Extract the (x, y) coordinate from the center of the cell holding the provided text.  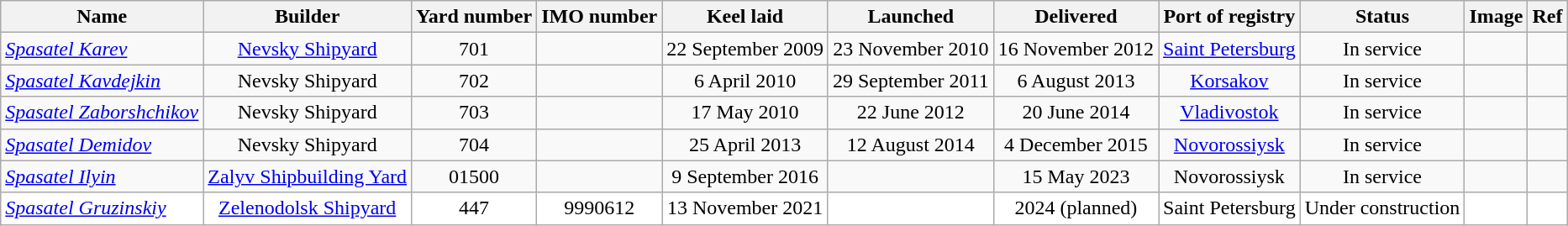
2024 (planned) (1076, 208)
Launched (911, 17)
29 September 2011 (911, 81)
16 November 2012 (1076, 49)
13 November 2021 (745, 208)
Ref (1548, 17)
Vladivostok (1230, 113)
Spasatel Ilyin (103, 176)
20 June 2014 (1076, 113)
15 May 2023 (1076, 176)
703 (474, 113)
Builder (308, 17)
Korsakov (1230, 81)
Spasatel Kavdejkin (103, 81)
Keel laid (745, 17)
6 April 2010 (745, 81)
Yard number (474, 17)
Zelenodolsk Shipyard (308, 208)
Under construction (1382, 208)
702 (474, 81)
Spasatel Karev (103, 49)
23 November 2010 (911, 49)
447 (474, 208)
22 September 2009 (745, 49)
Port of registry (1230, 17)
6 August 2013 (1076, 81)
01500 (474, 176)
Delivered (1076, 17)
Zalyv Shipbuilding Yard (308, 176)
9990612 (600, 208)
9 September 2016 (745, 176)
4 December 2015 (1076, 145)
25 April 2013 (745, 145)
Name (103, 17)
17 May 2010 (745, 113)
22 June 2012 (911, 113)
701 (474, 49)
Status (1382, 17)
Spasatel Zaborshchikov (103, 113)
704 (474, 145)
Spasatel Demidov (103, 145)
Spasatel Gruzinskiy (103, 208)
12 August 2014 (911, 145)
IMO number (600, 17)
Image (1496, 17)
